From the cell containing the given text, extract its center point as (x, y) coordinate. 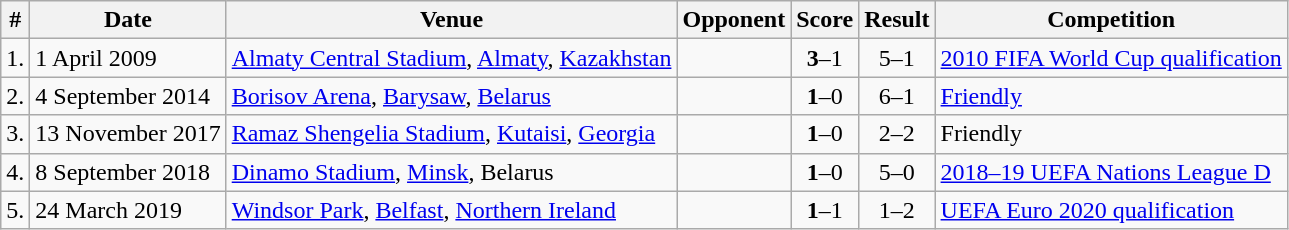
4. (16, 172)
Score (825, 20)
Windsor Park, Belfast, Northern Ireland (452, 210)
5–1 (897, 58)
2–2 (897, 134)
5–0 (897, 172)
8 September 2018 (128, 172)
24 March 2019 (128, 210)
# (16, 20)
Venue (452, 20)
5. (16, 210)
Ramaz Shengelia Stadium, Kutaisi, Georgia (452, 134)
13 November 2017 (128, 134)
Result (897, 20)
Dinamo Stadium, Minsk, Belarus (452, 172)
1. (16, 58)
Opponent (734, 20)
1 April 2009 (128, 58)
Competition (1111, 20)
4 September 2014 (128, 96)
2. (16, 96)
6–1 (897, 96)
Date (128, 20)
Borisov Arena, Barysaw, Belarus (452, 96)
Almaty Central Stadium, Almaty, Kazakhstan (452, 58)
UEFA Euro 2020 qualification (1111, 210)
1–1 (825, 210)
3–1 (825, 58)
3. (16, 134)
2010 FIFA World Cup qualification (1111, 58)
2018–19 UEFA Nations League D (1111, 172)
1–2 (897, 210)
